Return the (X, Y) coordinate for the center point of the cell that contains the specified text.  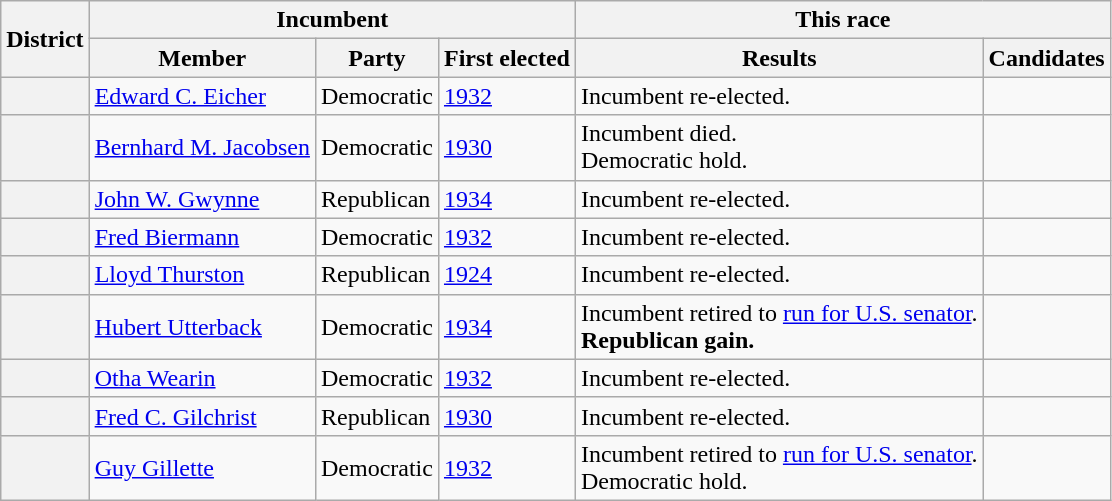
Results (779, 58)
Party (376, 58)
District (45, 39)
Lloyd Thurston (202, 275)
John W. Gwynne (202, 199)
Incumbent died.Democratic hold. (779, 148)
Otha Wearin (202, 378)
Hubert Utterback (202, 326)
Guy Gillette (202, 468)
First elected (506, 58)
Incumbent retired to run for U.S. senator.Republican gain. (779, 326)
Fred C. Gilchrist (202, 416)
1924 (506, 275)
Member (202, 58)
Candidates (1046, 58)
Incumbent retired to run for U.S. senator.Democratic hold. (779, 468)
Fred Biermann (202, 237)
Bernhard M. Jacobsen (202, 148)
This race (842, 20)
Edward C. Eicher (202, 96)
Incumbent (332, 20)
